Extract the [x, y] coordinate from the center of the cell holding the provided text.  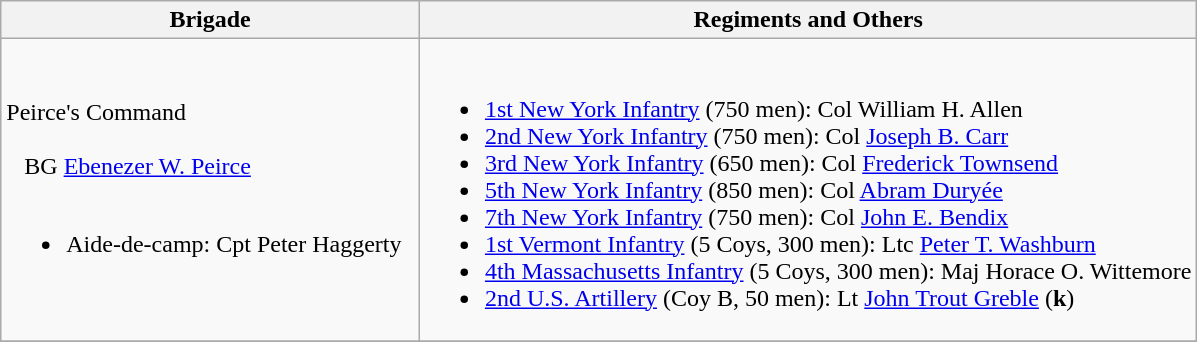
Peirce's Command BG Ebenezer W. Peirce Aide-de-camp: Cpt Peter Haggerty [210, 190]
Brigade [210, 20]
Regiments and Others [808, 20]
